For the text-containing cell, return its midpoint in (x, y) coordinate format. 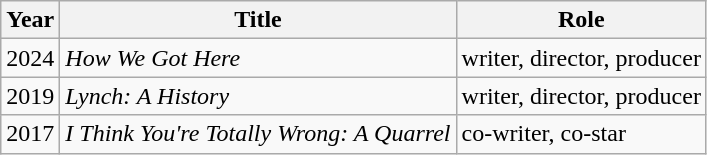
Lynch: A History (258, 96)
Role (581, 20)
Title (258, 20)
co-writer, co-star (581, 134)
2024 (30, 58)
2017 (30, 134)
I Think You're Totally Wrong: A Quarrel (258, 134)
Year (30, 20)
How We Got Here (258, 58)
2019 (30, 96)
